Return [x, y] of the center of cell containing provided text 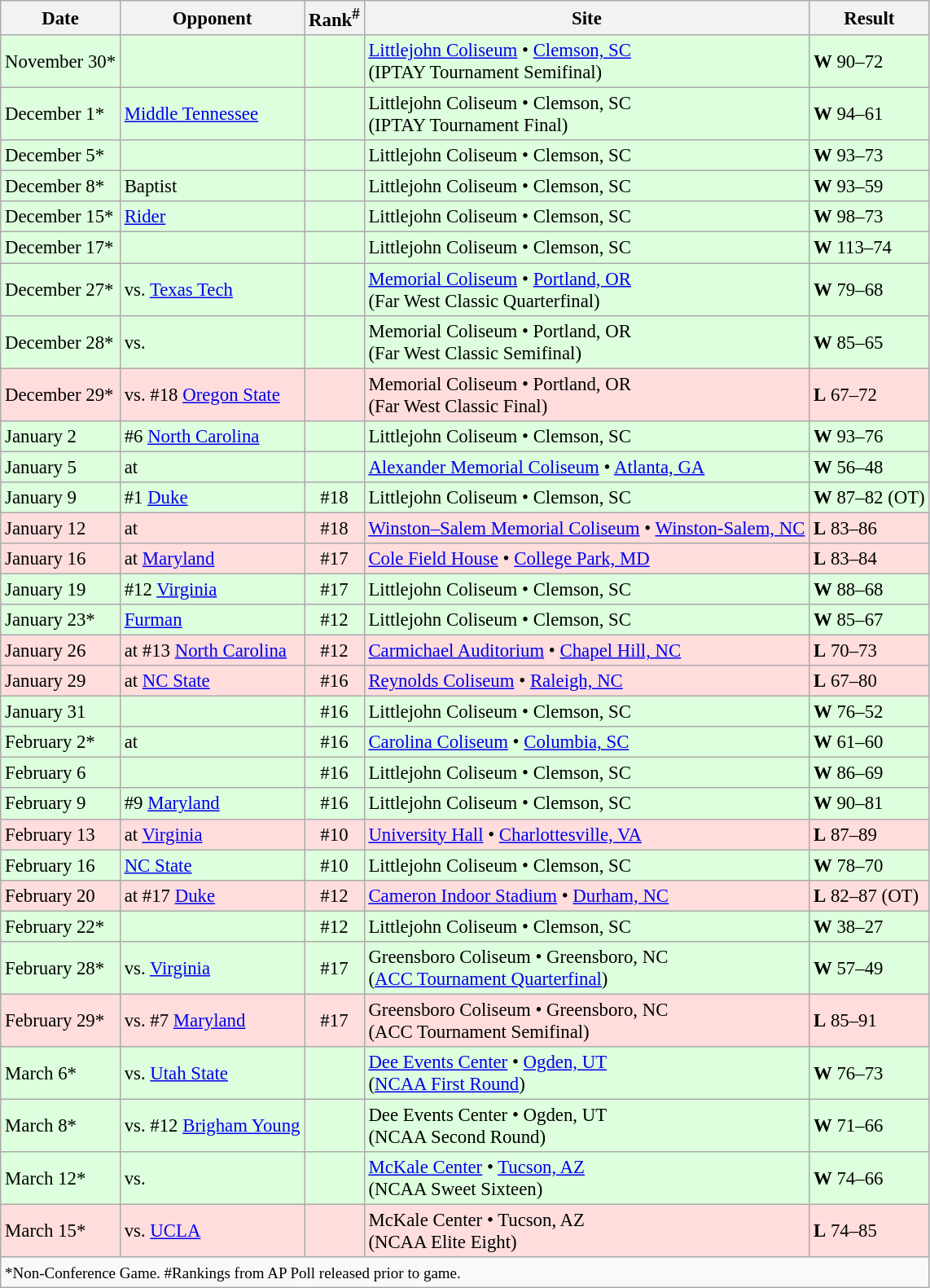
W 98–73 [870, 218]
January 31 [60, 712]
January 9 [60, 498]
December 17* [60, 248]
February 2* [60, 742]
December 28* [60, 342]
NC State [212, 865]
Memorial Coliseum • Portland, OR(Far West Classic Semifinal) [586, 342]
Rank# [334, 18]
Cole Field House • College Park, MD [586, 559]
vs. #18 Oregon State [212, 394]
at Virginia [212, 834]
December 27* [60, 290]
Cameron Indoor Stadium • Durham, NC [586, 895]
March 12* [60, 1178]
Littlejohn Coliseum • Clemson, SC(IPTAY Tournament Final) [586, 114]
February 22* [60, 926]
February 20 [60, 895]
January 2 [60, 436]
November 30* [60, 62]
#9 Maryland [212, 804]
Alexander Memorial Coliseum • Atlanta, GA [586, 467]
Carolina Coliseum • Columbia, SC [586, 742]
W 61–60 [870, 742]
Carmichael Auditorium • Chapel Hill, NC [586, 651]
W 76–52 [870, 712]
W 86–69 [870, 773]
Winston–Salem Memorial Coliseum • Winston-Salem, NC [586, 528]
#12 Virginia [212, 589]
L 85–91 [870, 1020]
December 29* [60, 394]
W 56–48 [870, 467]
February 16 [60, 865]
L 74–85 [870, 1232]
December 5* [60, 156]
L 67–80 [870, 681]
Greensboro Coliseum • Greensboro, NC(ACC Tournament Quarterfinal) [586, 968]
Dee Events Center • Ogden, UT(NCAA First Round) [586, 1074]
vs. #7 Maryland [212, 1020]
Site [586, 18]
vs. Texas Tech [212, 290]
W 71–66 [870, 1126]
February 6 [60, 773]
January 26 [60, 651]
W 88–68 [870, 589]
February 13 [60, 834]
University Hall • Charlottesville, VA [586, 834]
at Maryland [212, 559]
L 83–84 [870, 559]
*Non-Conference Game. #Rankings from AP Poll released prior to game. [465, 1273]
L 82–87 (OT) [870, 895]
W 93–76 [870, 436]
Dee Events Center • Ogden, UT(NCAA Second Round) [586, 1126]
Reynolds Coliseum • Raleigh, NC [586, 681]
W 78–70 [870, 865]
March 6* [60, 1074]
vs. Utah State [212, 1074]
Baptist [212, 187]
Memorial Coliseum • Portland, OR(Far West Classic Quarterfinal) [586, 290]
Greensboro Coliseum • Greensboro, NC(ACC Tournament Semifinal) [586, 1020]
at #17 Duke [212, 895]
Rider [212, 218]
December 1* [60, 114]
W 93–59 [870, 187]
January 29 [60, 681]
L 83–86 [870, 528]
W 76–73 [870, 1074]
Middle Tennessee [212, 114]
at #13 North Carolina [212, 651]
December 15* [60, 218]
L 67–72 [870, 394]
March 8* [60, 1126]
Opponent [212, 18]
Memorial Coliseum • Portland, OR(Far West Classic Final) [586, 394]
vs. Virginia [212, 968]
vs. UCLA [212, 1232]
McKale Center • Tucson, AZ(NCAA Sweet Sixteen) [586, 1178]
W 74–66 [870, 1178]
W 93–73 [870, 156]
L 87–89 [870, 834]
February 28* [60, 968]
W 85–67 [870, 620]
W 79–68 [870, 290]
#1 Duke [212, 498]
Littlejohn Coliseum • Clemson, SC(IPTAY Tournament Semifinal) [586, 62]
January 12 [60, 528]
Furman [212, 620]
January 23* [60, 620]
W 38–27 [870, 926]
at NC State [212, 681]
W 113–74 [870, 248]
Result [870, 18]
January 16 [60, 559]
March 15* [60, 1232]
W 94–61 [870, 114]
vs. #12 Brigham Young [212, 1126]
McKale Center • Tucson, AZ(NCAA Elite Eight) [586, 1232]
W 57–49 [870, 968]
W 90–72 [870, 62]
W 90–81 [870, 804]
January 19 [60, 589]
January 5 [60, 467]
W 87–82 (OT) [870, 498]
February 29* [60, 1020]
December 8* [60, 187]
L 70–73 [870, 651]
W 85–65 [870, 342]
#6 North Carolina [212, 436]
February 9 [60, 804]
Date [60, 18]
